Determine the (X, Y) coordinate at the center of the cell enclosing the given text.  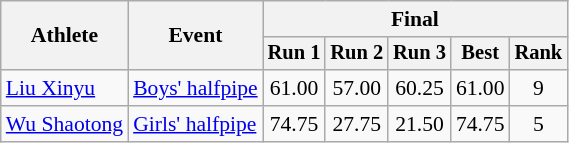
Run 1 (294, 54)
5 (539, 124)
Liu Xinyu (64, 88)
Run 2 (356, 54)
21.50 (420, 124)
Girls' halfpipe (196, 124)
9 (539, 88)
Rank (539, 54)
Run 3 (420, 54)
Athlete (64, 36)
Event (196, 36)
57.00 (356, 88)
60.25 (420, 88)
Final (415, 19)
Boys' halfpipe (196, 88)
Wu Shaotong (64, 124)
27.75 (356, 124)
Best (480, 54)
